From the cell containing the given text, extract its center point as (X, Y) coordinate. 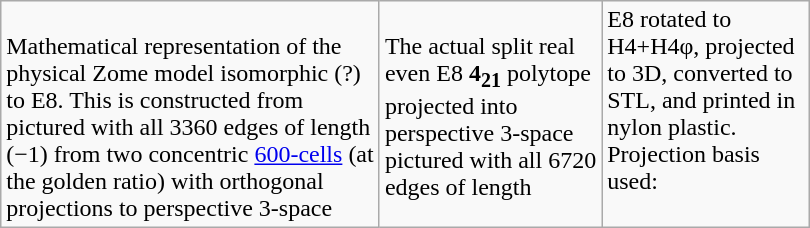
The actual split real even E8 421 polytope projected into perspective 3-space pictured with all 6720 edges of length (490, 114)
E8 rotated to H4+H4φ, projected to 3D, converted to STL, and printed in nylon plastic. Projection basis used: (706, 114)
